Find where the given text appears and provide that cell's center as [X, Y] coordinate. 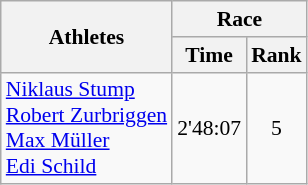
Time [209, 55]
Niklaus StumpRobert ZurbriggenMax MüllerEdi Schild [86, 128]
2'48:07 [209, 128]
Rank [276, 55]
Athletes [86, 36]
5 [276, 128]
Race [240, 19]
